Provide the [x, y] coordinate of the cell's center where the given text is located.  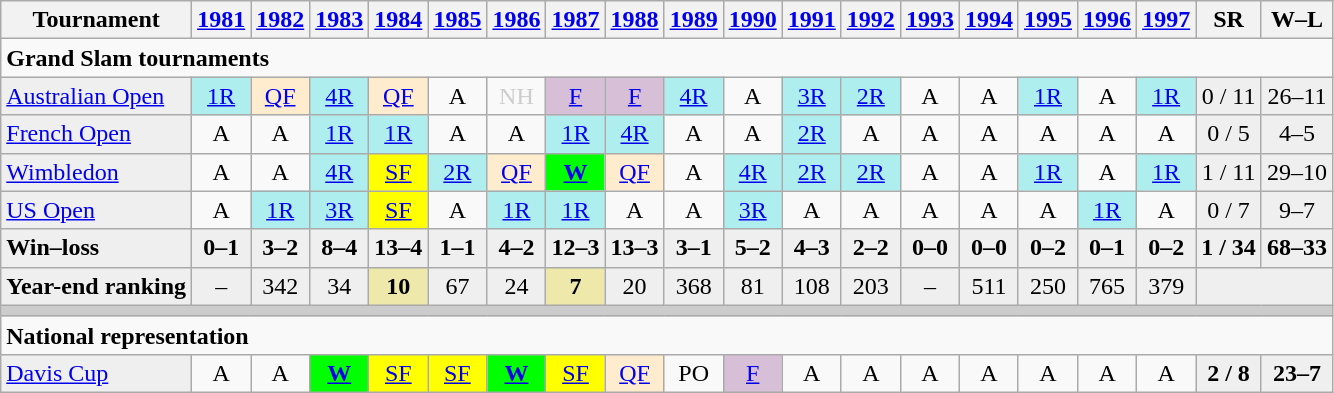
1–1 [458, 248]
68–33 [1296, 248]
765 [1108, 286]
1983 [340, 20]
PO [694, 373]
1990 [752, 20]
1985 [458, 20]
1989 [694, 20]
10 [398, 286]
4–3 [812, 248]
Wimbledon [96, 172]
203 [870, 286]
23–7 [1296, 373]
SR [1229, 20]
1 / 11 [1229, 172]
Grand Slam tournaments [667, 58]
13–3 [634, 248]
379 [1166, 286]
2–2 [870, 248]
12–3 [576, 248]
9–7 [1296, 210]
1995 [1048, 20]
24 [516, 286]
0 / 11 [1229, 96]
20 [634, 286]
13–4 [398, 248]
7 [576, 286]
1991 [812, 20]
W–L [1296, 20]
1984 [398, 20]
0 / 5 [1229, 134]
67 [458, 286]
French Open [96, 134]
NH [516, 96]
Year-end ranking [96, 286]
368 [694, 286]
26–11 [1296, 96]
108 [812, 286]
81 [752, 286]
1994 [988, 20]
1986 [516, 20]
342 [280, 286]
4–2 [516, 248]
1996 [1108, 20]
1982 [280, 20]
1993 [930, 20]
1988 [634, 20]
Australian Open [96, 96]
2 / 8 [1229, 373]
Davis Cup [96, 373]
National representation [667, 335]
3–1 [694, 248]
5–2 [752, 248]
1987 [576, 20]
Win–loss [96, 248]
US Open [96, 210]
511 [988, 286]
250 [1048, 286]
1 / 34 [1229, 248]
1981 [222, 20]
3–2 [280, 248]
1997 [1166, 20]
29–10 [1296, 172]
4–5 [1296, 134]
Tournament [96, 20]
1992 [870, 20]
34 [340, 286]
0 / 7 [1229, 210]
8–4 [340, 248]
